Extract the [X, Y] coordinate from the center of the cell holding the provided text.  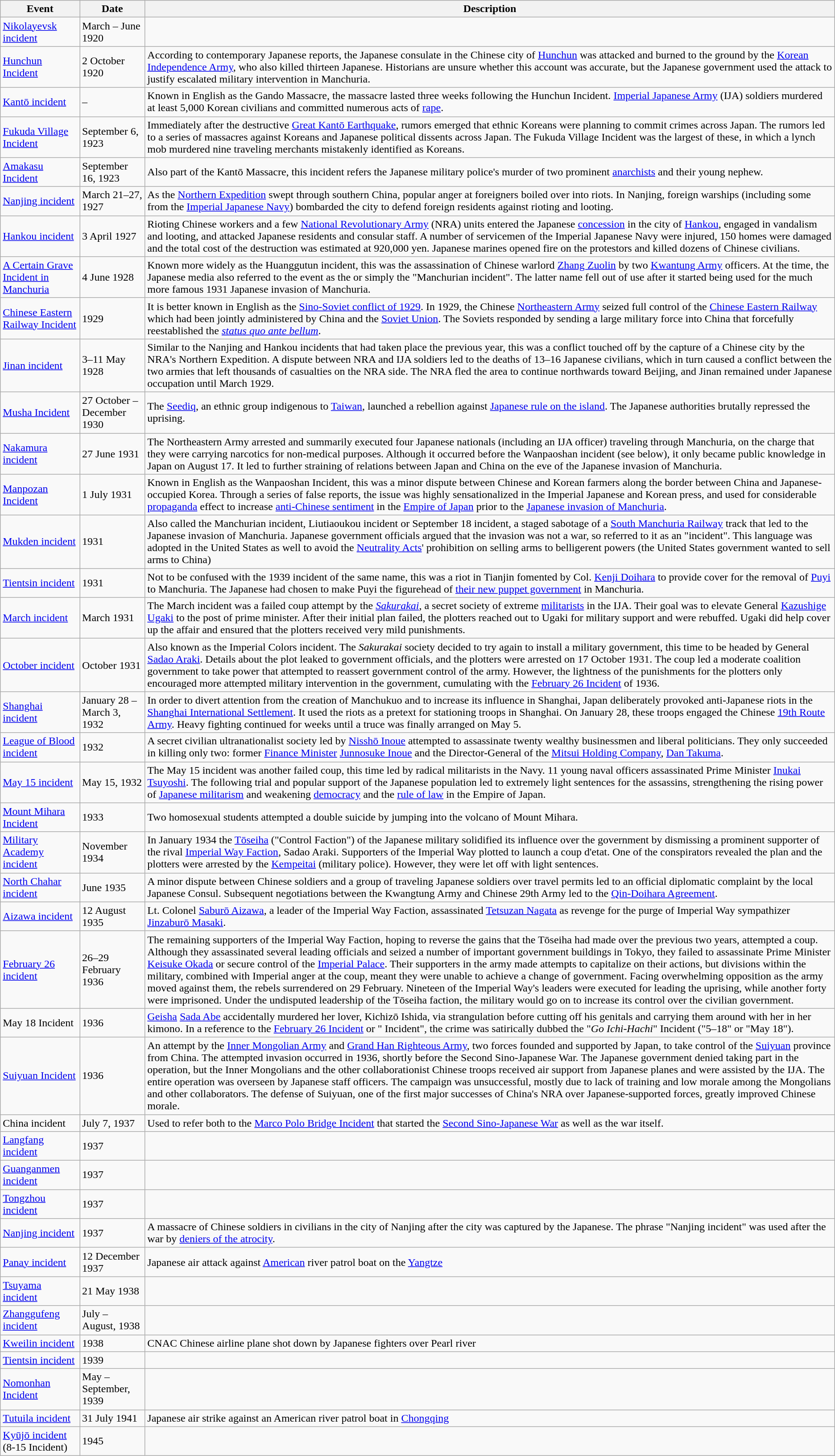
Aizawa incident [40, 917]
Shanghai incident [40, 712]
November 1934 [112, 852]
March 1931 [112, 618]
Tutuila incident [40, 1418]
1929 [112, 318]
March 21–27, 1927 [112, 201]
26–29 February 1936 [112, 969]
March – June 1920 [112, 32]
Fukuda Village Incident [40, 137]
February 26 incident [40, 969]
May – September, 1939 [112, 1389]
Also part of the Kantō Massacre, this incident refers the Japanese military police's murder of two prominent anarchists and their young nephew. [490, 172]
4 June 1928 [112, 277]
May 15 incident [40, 782]
Mount Mihara Incident [40, 817]
1939 [112, 1360]
12 December 1937 [112, 1262]
October 1931 [112, 665]
September 16, 1923 [112, 172]
Hankou incident [40, 236]
October incident [40, 665]
Amakasu Incident [40, 172]
12 August 1935 [112, 917]
Description [490, 9]
North Chahar incident [40, 887]
September 6, 1923 [112, 137]
Nakamura incident [40, 453]
31 July 1941 [112, 1418]
Tsuyama incident [40, 1291]
Kantō incident [40, 102]
Japanese air attack against American river patrol boat on the Yangtze [490, 1262]
Chinese Eastern Railway Incident [40, 318]
Hunchun Incident [40, 67]
2 October 1920 [112, 67]
Event [40, 9]
3–11 May 1928 [112, 365]
March incident [40, 618]
January 28 – March 3, 1932 [112, 712]
1945 [112, 1441]
May 15, 1932 [112, 782]
July – August, 1938 [112, 1320]
1933 [112, 817]
Suiyuan Incident [40, 1075]
Nikolayevsk incident [40, 32]
June 1935 [112, 887]
May 18 Incident [40, 1023]
Kweilin incident [40, 1343]
1938 [112, 1343]
CNAC Chinese airline plane shot down by Japanese fighters over Pearl river [490, 1343]
Used to refer both to the Marco Polo Bridge Incident that started the Second Sino-Japanese War as well as the war itself. [490, 1123]
1 July 1931 [112, 495]
Tongzhou incident [40, 1204]
Panay incident [40, 1262]
Zhanggufeng incident [40, 1320]
3 April 1927 [112, 236]
League of Blood incident [40, 747]
Kyūjō incident (8-15 Incident) [40, 1441]
Jinan incident [40, 365]
Mukden incident [40, 542]
Langfang incident [40, 1146]
Musha Incident [40, 412]
– [112, 102]
July 7, 1937 [112, 1123]
China incident [40, 1123]
21 May 1938 [112, 1291]
Nomonhan Incident [40, 1389]
27 October – December 1930 [112, 412]
1932 [112, 747]
Military Academy incident [40, 852]
Two homosexual students attempted a double suicide by jumping into the volcano of Mount Mihara. [490, 817]
Manpozan Incident [40, 495]
Date [112, 9]
A Certain Grave Incident in Manchuria [40, 277]
Japanese air strike against an American river patrol boat in Chongqing [490, 1418]
27 June 1931 [112, 453]
Guanganmen incident [40, 1175]
